For the text-containing cell, return its midpoint in (x, y) coordinate format. 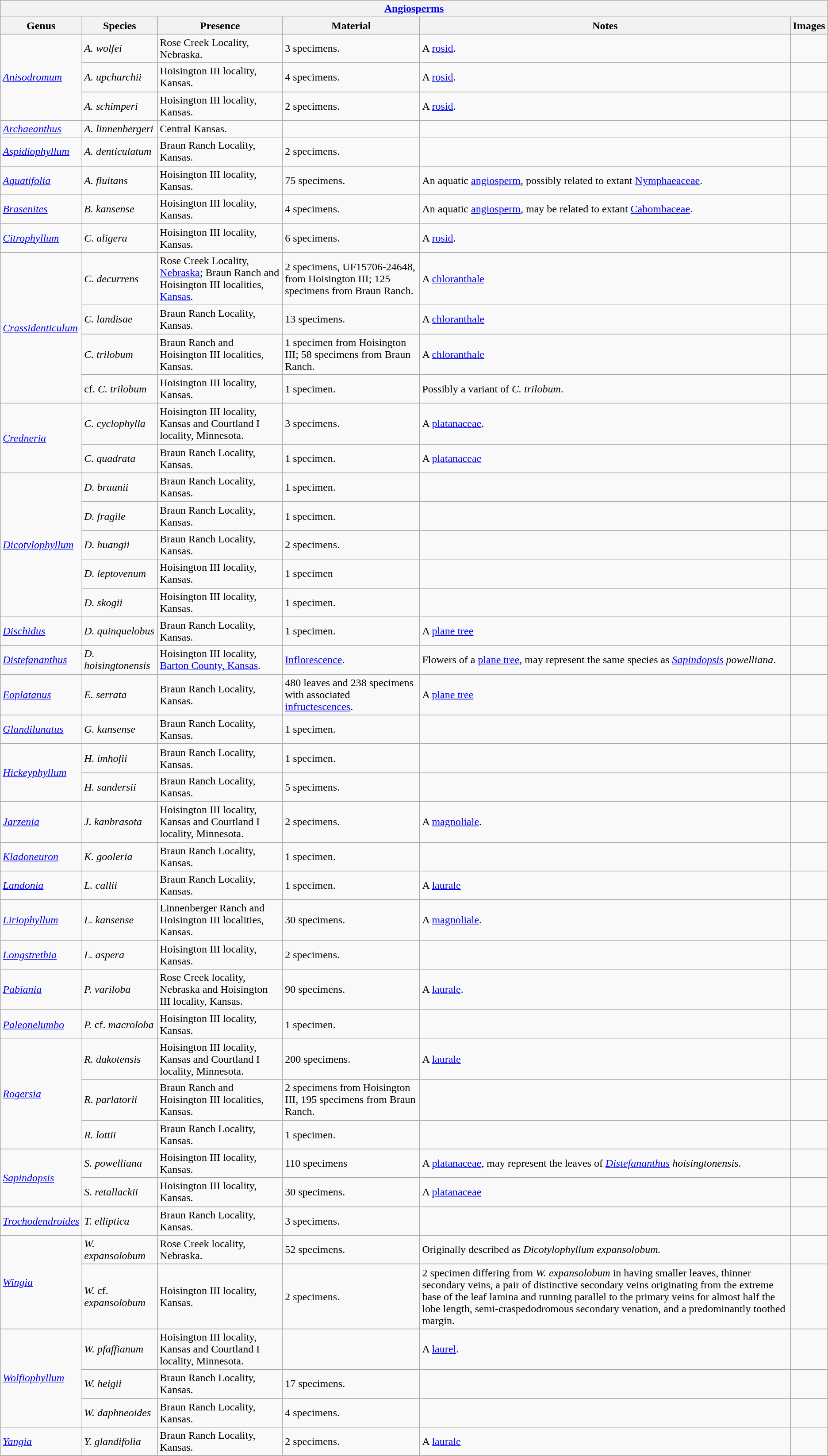
D. braunii (119, 488)
13 specimens. (351, 319)
S. retallackii (119, 1192)
D. leptovenum (119, 573)
H. sandersii (119, 787)
Species (119, 26)
Rose Creek locality, Nebraska and Hoisington III locality, Kansas. (220, 990)
Yangia (41, 1441)
Originally described as Dicotylophyllum expansolobum. (605, 1249)
P. variloba (119, 990)
Glandilunatus (41, 729)
Genus (41, 26)
1 specimen (351, 573)
52 specimens. (351, 1249)
Landonia (41, 886)
Rose Creek locality, Nebraska. (220, 1249)
T. elliptica (119, 1221)
G. kansense (119, 729)
Images (809, 26)
Central Kansas. (220, 129)
480 leaves and 238 specimens with associated infructescences. (351, 695)
A. denticulatum (119, 151)
C. decurrens (119, 279)
Dischidus (41, 631)
Inflorescence. (351, 660)
Kladoneuron (41, 857)
B. kansense (119, 209)
Trochodendroides (41, 1221)
Citrophyllum (41, 238)
Possibly a variant of C. trilobum. (605, 389)
Credneria (41, 438)
D. skogii (119, 603)
Brasenites (41, 209)
D. fragile (119, 516)
A platanaceae, may represent the leaves of Distefananthus hoisingtonensis. (605, 1164)
Aquatifolia (41, 181)
W. cf. expansolobum (119, 1296)
L. kansense (119, 920)
W. pfaffianum (119, 1349)
Rogersia (41, 1094)
R. dakotensis (119, 1059)
A. wolfei (119, 49)
6 specimens. (351, 238)
A. schimperi (119, 106)
200 specimens. (351, 1059)
Presence (220, 26)
Wolfiophyllum (41, 1378)
2 specimens from Hoisington III, 195 specimens from Braun Ranch. (351, 1100)
L. callii (119, 886)
90 specimens. (351, 990)
Wingia (41, 1282)
C. trilobum (119, 354)
Hoisington III locality, Barton County, Kansas. (220, 660)
E. serrata (119, 695)
Eoplatanus (41, 695)
R. lottii (119, 1134)
Longstrethia (41, 955)
C. aligera (119, 238)
17 specimens. (351, 1384)
A platanaceae. (605, 424)
1 specimen from Hoisington III; 58 specimens from Braun Ranch. (351, 354)
Rose Creek Locality, Nebraska; Braun Ranch and Hoisington III localities, Kansas. (220, 279)
Jarzenia (41, 822)
D. huangii (119, 545)
P. cf. macroloba (119, 1025)
L. aspera (119, 955)
Crassidenticulum (41, 327)
Distefananthus (41, 660)
Rose Creek Locality, Nebraska. (220, 49)
C. cyclophylla (119, 424)
S. powelliana (119, 1164)
A. linnenbergeri (119, 129)
Notes (605, 26)
5 specimens. (351, 787)
Aspidiophyllum (41, 151)
K. gooleria (119, 857)
D. hoisingtonensis (119, 660)
W. expansolobum (119, 1249)
Linnenberger Ranch and Hoisington III localities, Kansas. (220, 920)
Material (351, 26)
2 specimens, UF15706-24648, from Hoisington III; 125 specimens from Braun Ranch. (351, 279)
Liriophyllum (41, 920)
R. parlatorii (119, 1100)
Paleonelumbo (41, 1025)
Anisodromum (41, 77)
Hickeyphyllum (41, 772)
Flowers of a plane tree, may represent the same species as Sapindopsis powelliana. (605, 660)
D. quinquelobus (119, 631)
Y. glandifolia (119, 1441)
cf. C. trilobum (119, 389)
A laurel. (605, 1349)
Angiosperms (414, 9)
An aquatic angiosperm, possibly related to extant Nymphaeaceae. (605, 181)
W. heigii (119, 1384)
110 specimens (351, 1164)
C. landisae (119, 319)
H. imhofii (119, 758)
Sapindopsis (41, 1178)
J. kanbrasota (119, 822)
75 specimens. (351, 181)
An aquatic angiosperm, may be related to extant Cabombaceae. (605, 209)
A. fluitans (119, 181)
Pabiania (41, 990)
A laurale. (605, 990)
A. upchurchii (119, 77)
C. quadrata (119, 458)
Archaeanthus (41, 129)
Dicotylophyllum (41, 545)
W. daphneoides (119, 1412)
